Find where the given text appears and provide that cell's center as (X, Y) coordinate. 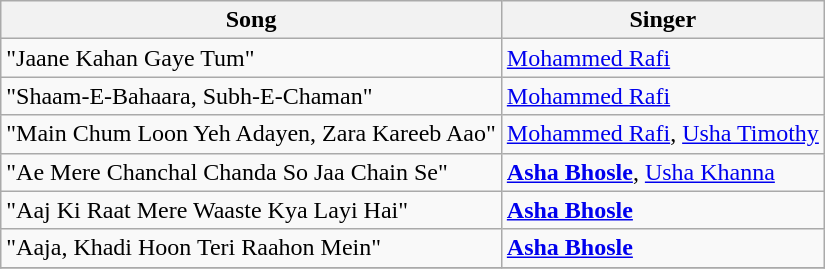
"Aaj Ki Raat Mere Waaste Kya Layi Hai" (252, 210)
"Jaane Kahan Gaye Tum" (252, 58)
Song (252, 20)
Asha Bhosle, Usha Khanna (662, 172)
Singer (662, 20)
"Shaam-E-Bahaara, Subh-E-Chaman" (252, 96)
"Aaja, Khadi Hoon Teri Raahon Mein" (252, 248)
Mohammed Rafi, Usha Timothy (662, 134)
"Ae Mere Chanchal Chanda So Jaa Chain Se" (252, 172)
"Main Chum Loon Yeh Adayen, Zara Kareeb Aao" (252, 134)
